From the cell containing the given text, extract its center point as (x, y) coordinate. 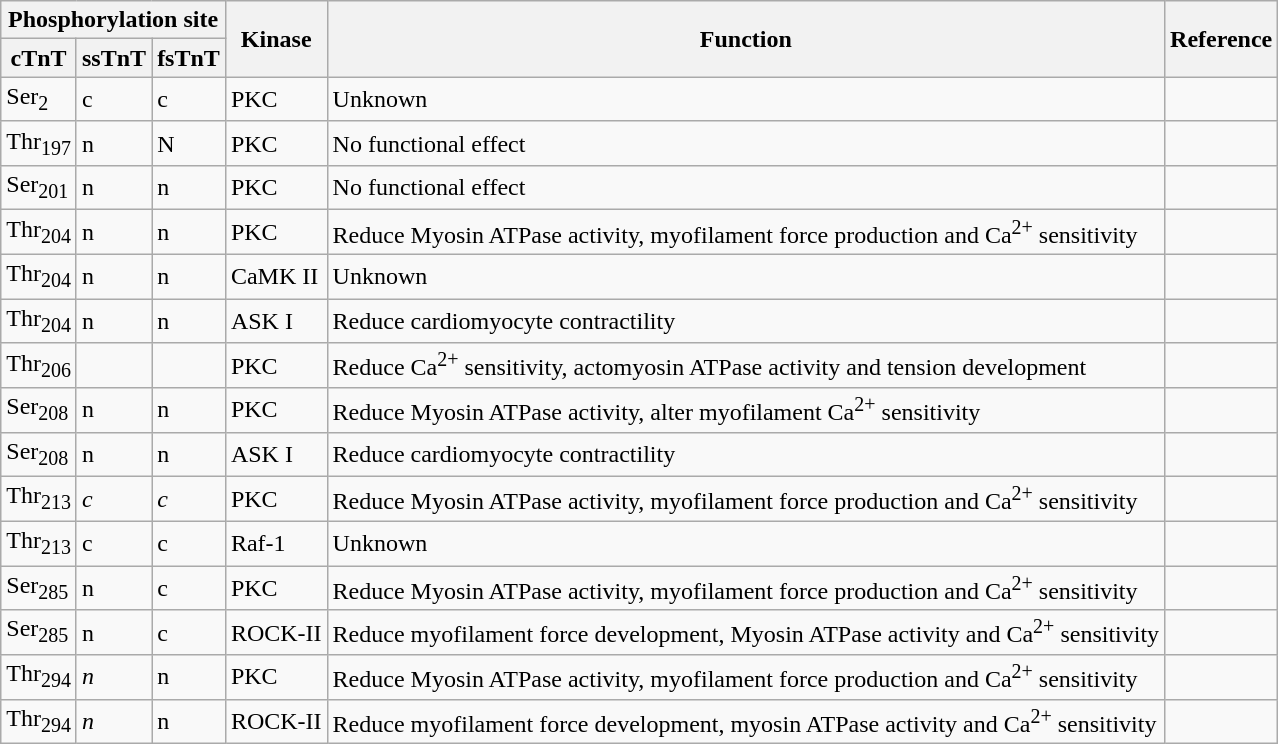
Phosphorylation site (114, 20)
N (189, 143)
fsTnT (189, 58)
Ser201 (39, 188)
Raf-1 (276, 543)
Reference (1222, 39)
Reduce myofilament force development, Myosin ATPase activity and Ca2+ sensitivity (746, 632)
Reduce myofilament force development, myosin ATPase activity and Ca2+ sensitivity (746, 722)
Reduce Myosin ATPase activity, alter myofilament Ca2+ sensitivity (746, 410)
Reduce Ca2+ sensitivity, actomyosin ATPase activity and tension development (746, 366)
Thr197 (39, 143)
Kinase (276, 39)
Ser2 (39, 99)
CaMK II (276, 276)
ssTnT (114, 58)
cTnT (39, 58)
Function (746, 39)
Thr206 (39, 366)
